Pinpoint the cell where the given text exists, returning its [X, Y] midpoint coordinate. 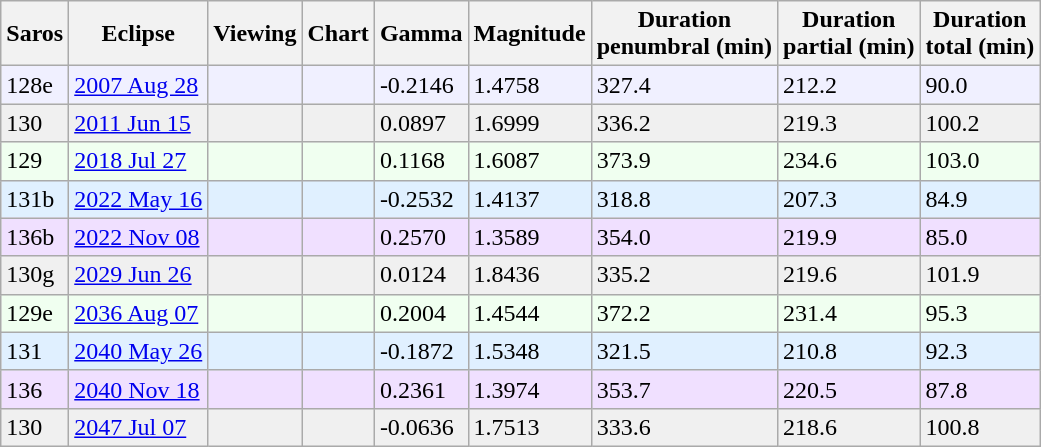
136 [35, 389]
231.4 [849, 313]
210.8 [849, 351]
207.3 [849, 199]
2022 May 16 [138, 199]
103.0 [980, 161]
Gamma [421, 34]
1.4137 [530, 199]
90.0 [980, 85]
234.6 [849, 161]
100.2 [980, 123]
1.3974 [530, 389]
131 [35, 351]
0.0897 [421, 123]
1.7513 [530, 427]
318.8 [684, 199]
1.6087 [530, 161]
101.9 [980, 275]
Magnitude [530, 34]
335.2 [684, 275]
0.1168 [421, 161]
1.4758 [530, 85]
84.9 [980, 199]
2047 Jul 07 [138, 427]
354.0 [684, 237]
129 [35, 161]
2036 Aug 07 [138, 313]
0.2361 [421, 389]
100.8 [980, 427]
Durationpenumbral (min) [684, 34]
2011 Jun 15 [138, 123]
1.6999 [530, 123]
87.8 [980, 389]
321.5 [684, 351]
2022 Nov 08 [138, 237]
136b [35, 237]
92.3 [980, 351]
95.3 [980, 313]
1.5348 [530, 351]
2040 May 26 [138, 351]
2007 Aug 28 [138, 85]
1.8436 [530, 275]
1.3589 [530, 237]
128e [35, 85]
336.2 [684, 123]
Saros [35, 34]
129e [35, 313]
353.7 [684, 389]
0.2570 [421, 237]
220.5 [849, 389]
131b [35, 199]
Eclipse [138, 34]
372.2 [684, 313]
Chart [338, 34]
2018 Jul 27 [138, 161]
333.6 [684, 427]
0.2004 [421, 313]
219.3 [849, 123]
Viewing [255, 34]
1.4544 [530, 313]
-0.1872 [421, 351]
327.4 [684, 85]
85.0 [980, 237]
-0.2532 [421, 199]
0.0124 [421, 275]
-0.2146 [421, 85]
212.2 [849, 85]
130g [35, 275]
2040 Nov 18 [138, 389]
373.9 [684, 161]
219.6 [849, 275]
2029 Jun 26 [138, 275]
219.9 [849, 237]
-0.0636 [421, 427]
218.6 [849, 427]
Durationtotal (min) [980, 34]
Durationpartial (min) [849, 34]
